Provide the [x, y] coordinate of the cell's center where the given text is located.  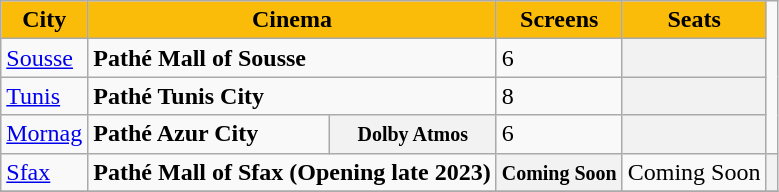
Pathé Mall of Sousse [292, 58]
Cinema [292, 20]
Dolby Atmos [412, 134]
Sousse [44, 58]
Pathé Azur City [208, 134]
Sfax [44, 172]
8 [559, 96]
Mornag [44, 134]
Pathé Tunis City [292, 96]
Screens [559, 20]
Tunis [44, 96]
Pathé Mall of Sfax (Opening late 2023) [292, 172]
Seats [694, 20]
City [44, 20]
